Detect which cell encompasses the target text, then output its [X, Y] center coordinate. 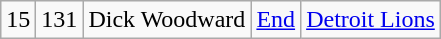
End [276, 20]
131 [60, 20]
Detroit Lions [371, 20]
Dick Woodward [167, 20]
15 [18, 20]
